Return the (x, y) coordinate for the center point of the cell that contains the specified text.  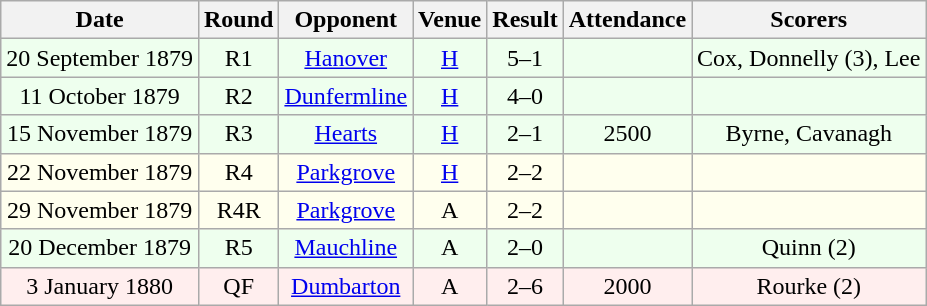
20 September 1879 (100, 58)
R1 (238, 58)
3 January 1880 (100, 286)
Opponent (346, 20)
Rourke (2) (809, 286)
2–0 (525, 248)
Result (525, 20)
Scorers (809, 20)
Attendance (627, 20)
Hanover (346, 58)
R5 (238, 248)
Mauchline (346, 248)
Dunfermline (346, 96)
Venue (450, 20)
20 December 1879 (100, 248)
2–6 (525, 286)
R4R (238, 210)
Byrne, Cavanagh (809, 134)
2500 (627, 134)
Cox, Donnelly (3), Lee (809, 58)
2000 (627, 286)
QF (238, 286)
11 October 1879 (100, 96)
Quinn (2) (809, 248)
Dumbarton (346, 286)
Round (238, 20)
Date (100, 20)
4–0 (525, 96)
R3 (238, 134)
22 November 1879 (100, 172)
R4 (238, 172)
R2 (238, 96)
Hearts (346, 134)
29 November 1879 (100, 210)
15 November 1879 (100, 134)
5–1 (525, 58)
2–1 (525, 134)
